Pinpoint the cell where the given text exists, returning its [x, y] midpoint coordinate. 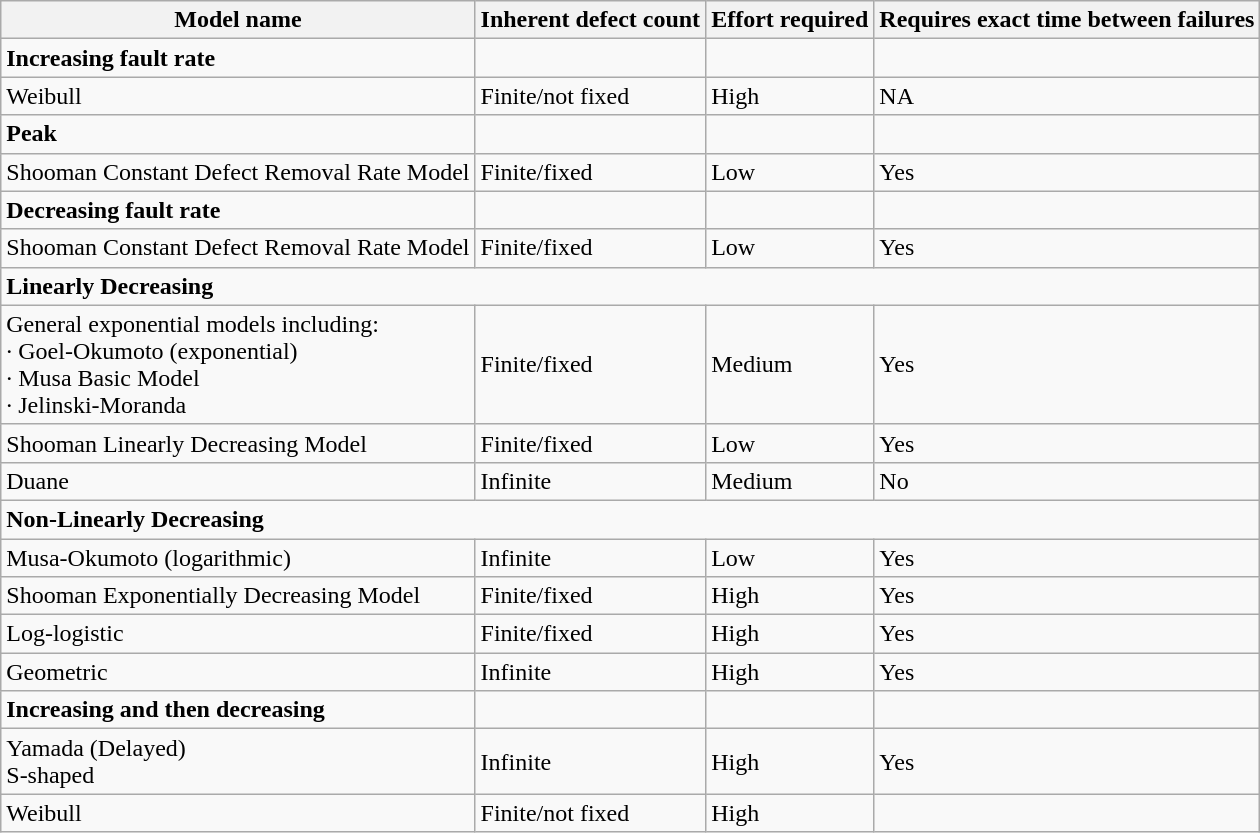
Yamada (Delayed)S-shaped [238, 762]
Peak [238, 134]
Decreasing fault rate [238, 210]
Non-Linearly Decreasing [630, 519]
Requires exact time between failures [1067, 20]
Linearly Decreasing [630, 286]
Shooman Exponentially Decreasing Model [238, 596]
Model name [238, 20]
Musa-Okumoto (logarithmic) [238, 557]
Inherent defect count [590, 20]
Shooman Linearly Decreasing Model [238, 443]
Log-logistic [238, 634]
General exponential models including:· Goel-Okumoto (exponential)· Musa Basic Model· Jelinski-Moranda [238, 364]
Increasing fault rate [238, 58]
Effort required [790, 20]
Increasing and then decreasing [238, 710]
Geometric [238, 672]
Duane [238, 481]
No [1067, 481]
NA [1067, 96]
